Capture the cell that displays the provided text and extract its [X, Y] central coordinate. 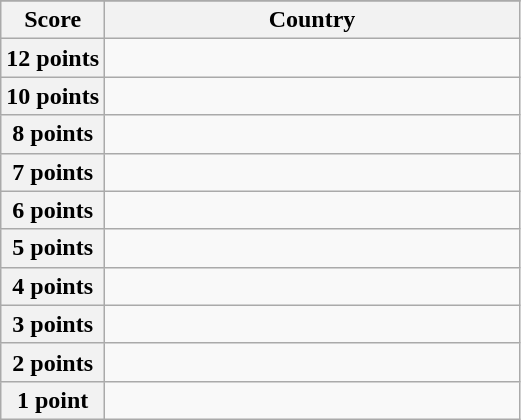
6 points [53, 210]
10 points [53, 96]
12 points [53, 58]
Score [53, 20]
5 points [53, 248]
3 points [53, 324]
Country [312, 20]
1 point [53, 400]
2 points [53, 362]
8 points [53, 134]
7 points [53, 172]
4 points [53, 286]
